Provide the [x, y] coordinate of the cell's center where the given text is located.  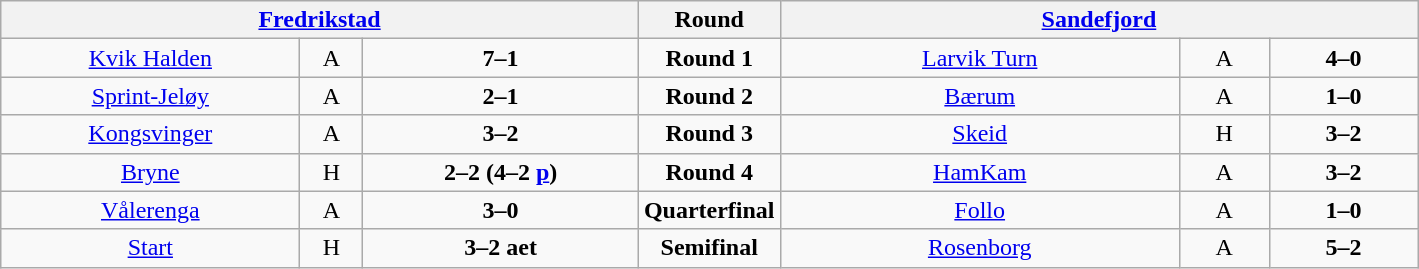
5–2 [1344, 248]
Round 2 [709, 96]
Rosenborg [980, 248]
Round 1 [709, 58]
Quarterfinal [709, 210]
Start [150, 248]
7–1 [501, 58]
Bærum [980, 96]
Round [709, 20]
HamKam [980, 172]
Sprint-Jeløy [150, 96]
3–2 aet [501, 248]
Vålerenga [150, 210]
4–0 [1344, 58]
Fredrikstad [320, 20]
3–0 [501, 210]
Bryne [150, 172]
Sandefjord [1099, 20]
Follo [980, 210]
Larvik Turn [980, 58]
2–1 [501, 96]
Kongsvinger [150, 134]
Semifinal [709, 248]
2–2 (4–2 p) [501, 172]
Skeid [980, 134]
Round 4 [709, 172]
Kvik Halden [150, 58]
Round 3 [709, 134]
